Return the [X, Y] coordinate for the center point of the cell that contains the specified text.  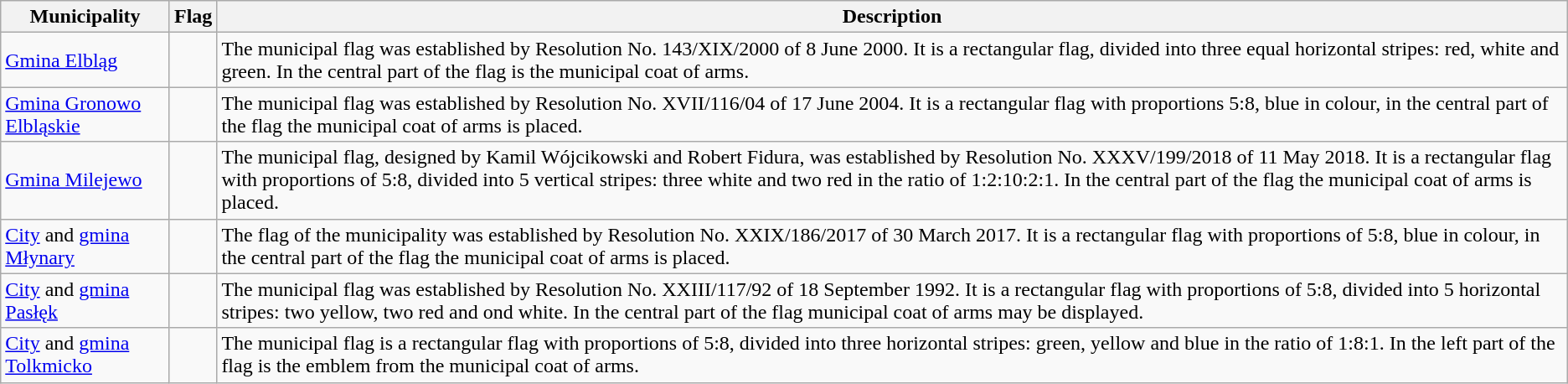
City and gmina Młynary [85, 246]
Gmina Milejewo [85, 180]
Municipality [85, 17]
City and gmina Pasłęk [85, 300]
Description [892, 17]
Gmina Elbląg [85, 60]
Flag [193, 17]
Gmina Gronowo Elbląskie [85, 114]
City and gmina Tolkmicko [85, 355]
